For the text-containing cell, return its midpoint in (X, Y) coordinate format. 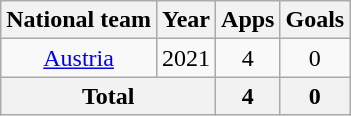
Goals (315, 20)
Apps (248, 20)
National team (79, 20)
Total (108, 96)
Austria (79, 58)
2021 (186, 58)
Year (186, 20)
